Output the [x, y] coordinate of the center of the cell containing the given text.  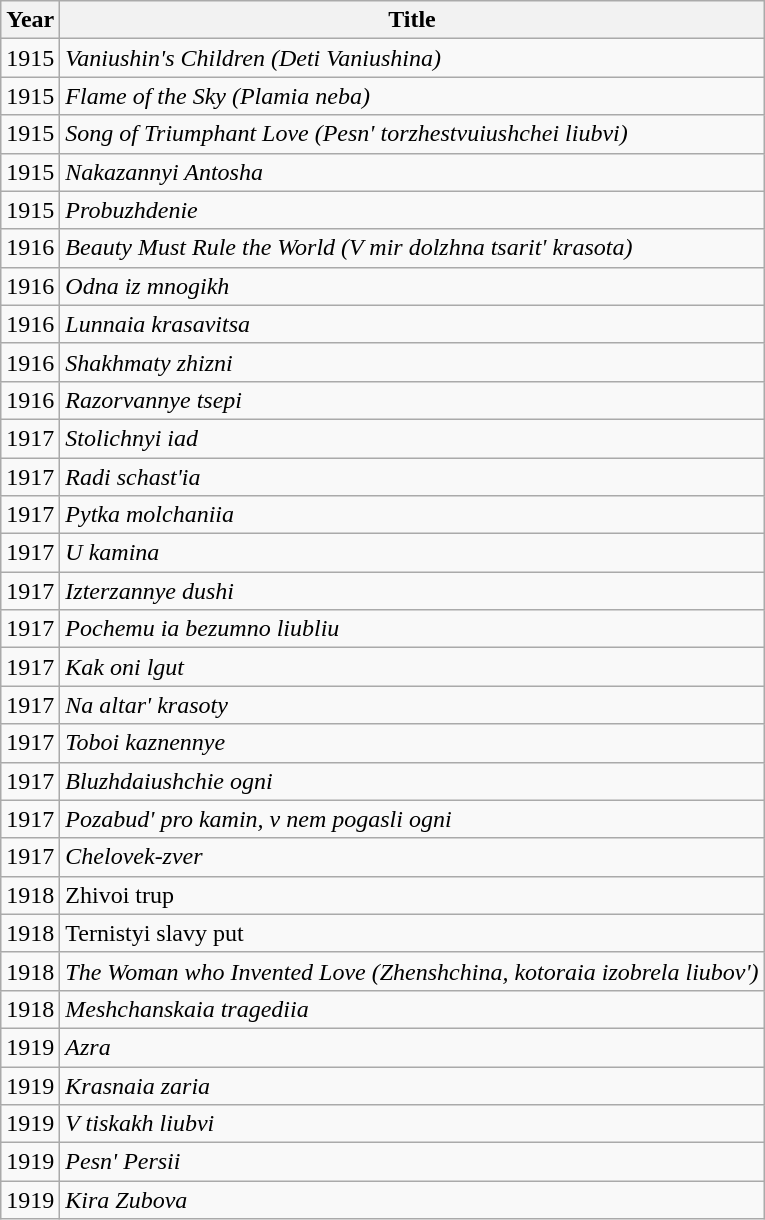
Kak oni lgut [412, 667]
Pozabud' pro kamin, v nem pogasli ogni [412, 819]
Chelovek-zver [412, 857]
Kira Zubova [412, 1200]
Meshchanskaia tragediia [412, 1009]
Toboi kaznennye [412, 743]
Vaniushin's Children (Deti Vaniushina) [412, 58]
Year [30, 20]
Probuzhdenie [412, 210]
Krasnaia zaria [412, 1085]
U kamina [412, 553]
Ternistyi slavy put [412, 933]
V tiskakh liubvi [412, 1124]
Bluzhdaiushchie ogni [412, 781]
Odna iz mnogikh [412, 286]
Azra [412, 1047]
Izterzannye dushi [412, 591]
Title [412, 20]
Flame of the Sky (Plamia neba) [412, 96]
Stolichnyi iad [412, 438]
Pochemu ia bezumno liubliu [412, 629]
Zhivoi trup [412, 895]
Shakhmaty zhizni [412, 362]
Beauty Must Rule the World (V mir dolzhna tsarit' krasota) [412, 248]
Lunnaia krasavitsa [412, 324]
The Woman who Invented Love (Zhenshchina, kotoraia izobrela liubov') [412, 971]
Radi schast'ia [412, 477]
Pesn' Persii [412, 1162]
Pytka molchaniia [412, 515]
Razorvannye tsepi [412, 400]
Song of Triumphant Love (Pesn' torzhestvuiushchei liubvi) [412, 134]
Na altar' krasoty [412, 705]
Nakazannyi Antosha [412, 172]
